Capture the cell that displays the provided text and extract its [x, y] central coordinate. 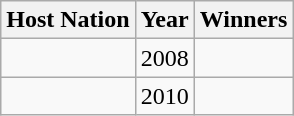
Year [164, 20]
Winners [244, 20]
Host Nation [68, 20]
2010 [164, 96]
2008 [164, 58]
